Locate the cell with the specified text and output its [X, Y] center coordinate. 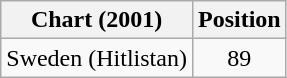
Chart (2001) [97, 20]
Position [239, 20]
Sweden (Hitlistan) [97, 58]
89 [239, 58]
